Return [X, Y] of the center of cell containing provided text 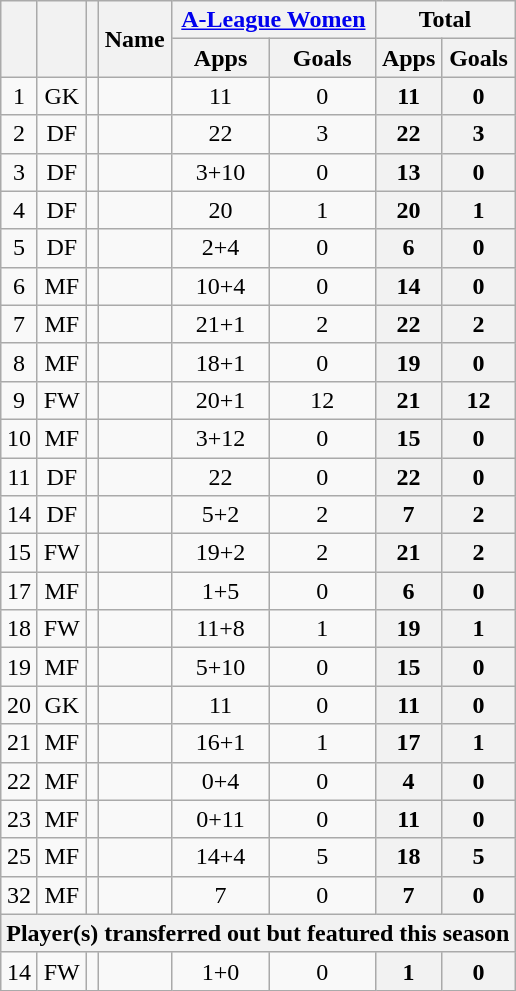
18+1 [221, 362]
2+4 [221, 248]
16+1 [221, 743]
20+1 [221, 400]
13 [408, 172]
3+12 [221, 438]
10 [19, 438]
Player(s) transferred out but featured this season [258, 933]
0+4 [221, 781]
3+10 [221, 172]
32 [19, 895]
10+4 [221, 286]
1+0 [221, 971]
Total [445, 20]
5+10 [221, 667]
11+8 [221, 629]
9 [19, 400]
A-League Women [274, 20]
5+2 [221, 515]
0+11 [221, 819]
1+5 [221, 591]
19+2 [221, 553]
Name [135, 39]
23 [19, 819]
14+4 [221, 857]
21+1 [221, 324]
8 [19, 362]
25 [19, 857]
